Locate the cell with the specified text and output its [X, Y] center coordinate. 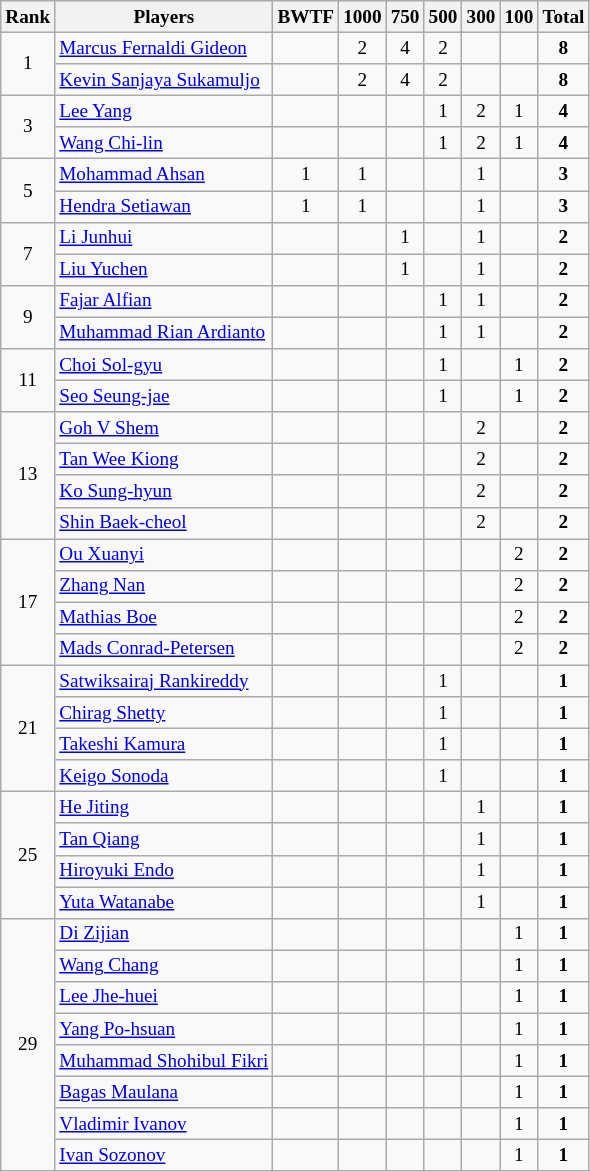
BWTF [306, 17]
500 [443, 17]
Hendra Setiawan [164, 206]
9 [28, 316]
Lee Jhe-huei [164, 997]
Liu Yuchen [164, 270]
Shin Baek-cheol [164, 523]
Players [164, 17]
Kevin Sanjaya Sukamuljo [164, 80]
Hiroyuki Endo [164, 871]
300 [481, 17]
Mathias Boe [164, 618]
Li Junhui [164, 238]
25 [28, 856]
Tan Wee Kiong [164, 460]
Muhammad Shohibul Fikri [164, 1061]
17 [28, 602]
750 [405, 17]
Keigo Sonoda [164, 776]
Wang Chang [164, 966]
Satwiksairaj Rankireddy [164, 681]
Fajar Alfian [164, 301]
Chirag Shetty [164, 713]
Mohammad Ahsan [164, 175]
Marcus Fernaldi Gideon [164, 48]
Choi Sol-gyu [164, 365]
21 [28, 728]
Muhammad Rian Ardianto [164, 333]
Di Zijian [164, 934]
Seo Seung-jae [164, 396]
Yang Po-hsuan [164, 1029]
Takeshi Kamura [164, 744]
Ko Sung-hyun [164, 491]
Ivan Sozonov [164, 1156]
Zhang Nan [164, 586]
Lee Yang [164, 111]
Total [564, 17]
100 [519, 17]
11 [28, 380]
Tan Qiang [164, 839]
Rank [28, 17]
29 [28, 1044]
5 [28, 190]
Mads Conrad-Petersen [164, 649]
Vladimir Ivanov [164, 1124]
Ou Xuanyi [164, 554]
Goh V Shem [164, 428]
Yuta Watanabe [164, 902]
7 [28, 254]
Wang Chi-lin [164, 143]
He Jiting [164, 808]
1000 [363, 17]
13 [28, 476]
Bagas Maulana [164, 1092]
